Return (X, Y) of the center of cell containing provided text 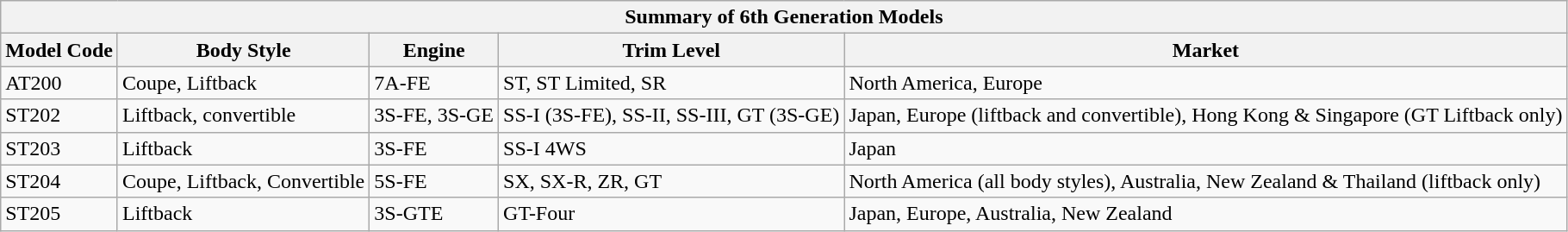
Japan (1206, 148)
Body Style (243, 50)
North America (all body styles), Australia, New Zealand & Thailand (liftback only) (1206, 181)
Liftback, convertible (243, 116)
ST202 (59, 116)
Japan, Europe, Australia, New Zealand (1206, 214)
ST204 (59, 181)
3S-GTE (434, 214)
7A-FE (434, 83)
North America, Europe (1206, 83)
SX, SX-R, ZR, GT (672, 181)
3S-FE (434, 148)
ST, ST Limited, SR (672, 83)
Market (1206, 50)
Summary of 6th Generation Models (784, 17)
SS-I (3S-FE), SS-II, SS-III, GT (3S-GE) (672, 116)
Coupe, Liftback (243, 83)
3S-FE, 3S-GE (434, 116)
Engine (434, 50)
ST205 (59, 214)
5S-FE (434, 181)
AT200 (59, 83)
Japan, Europe (liftback and convertible), Hong Kong & Singapore (GT Liftback only) (1206, 116)
SS-I 4WS (672, 148)
ST203 (59, 148)
GT-Four (672, 214)
Trim Level (672, 50)
Model Code (59, 50)
Coupe, Liftback, Convertible (243, 181)
